Search for the cell housing the specified text and yield its (x, y) center coordinate. 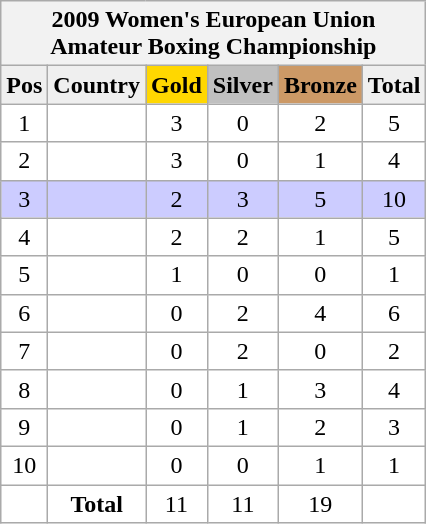
19 (320, 503)
Gold (177, 85)
9 (24, 427)
7 (24, 351)
Bronze (320, 85)
Pos (24, 85)
Silver (242, 85)
8 (24, 389)
Country (97, 85)
2009 Women's European UnionAmateur Boxing Championship (214, 34)
